Locate the cell with the specified text and output its (X, Y) center coordinate. 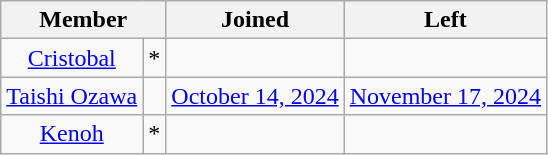
Joined (255, 20)
November 17, 2024 (445, 96)
Taishi Ozawa (72, 96)
October 14, 2024 (255, 96)
Cristobal (72, 58)
Member (84, 20)
Kenoh (72, 134)
Left (445, 20)
